Find where the given text appears and provide that cell's center as (X, Y) coordinate. 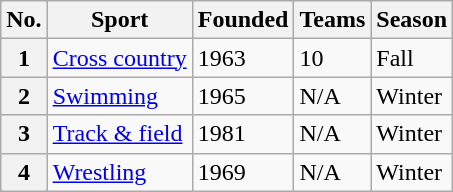
Track & field (120, 134)
1969 (243, 172)
Sport (120, 20)
1981 (243, 134)
Cross country (120, 58)
Wrestling (120, 172)
Fall (412, 58)
4 (24, 172)
Swimming (120, 96)
3 (24, 134)
Teams (332, 20)
Season (412, 20)
10 (332, 58)
1 (24, 58)
Founded (243, 20)
1965 (243, 96)
1963 (243, 58)
2 (24, 96)
No. (24, 20)
